Capture the cell that displays the provided text and extract its (x, y) central coordinate. 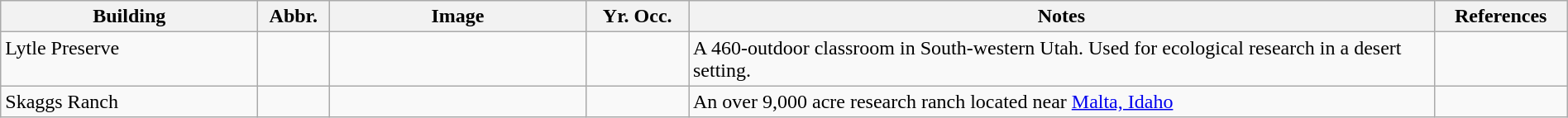
Lytle Preserve (129, 59)
An over 9,000 acre research ranch located near Malta, Idaho (1061, 101)
Abbr. (294, 17)
Yr. Occ. (638, 17)
A 460-outdoor classroom in South-western Utah. Used for ecological research in a desert setting. (1061, 59)
Notes (1061, 17)
Image (458, 17)
References (1500, 17)
Skaggs Ranch (129, 101)
Building (129, 17)
